Provide the [x, y] coordinate of the cell's center where the given text is located.  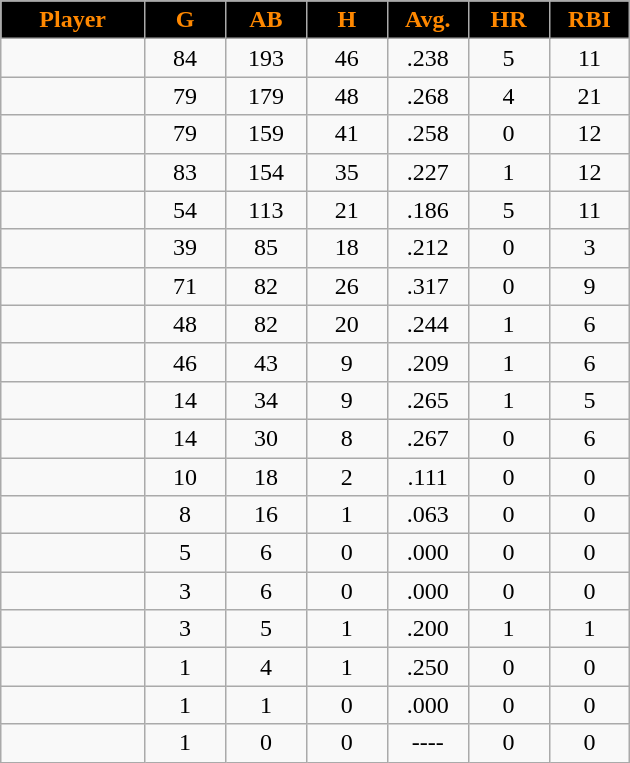
34 [266, 400]
.111 [428, 477]
HR [508, 20]
30 [266, 438]
.186 [428, 210]
10 [186, 477]
2 [346, 477]
H [346, 20]
85 [266, 248]
54 [186, 210]
.212 [428, 248]
41 [346, 134]
.317 [428, 286]
G [186, 20]
.258 [428, 134]
AB [266, 20]
16 [266, 515]
.200 [428, 629]
---- [428, 743]
Avg. [428, 20]
.267 [428, 438]
.244 [428, 324]
179 [266, 96]
.238 [428, 58]
.209 [428, 362]
39 [186, 248]
26 [346, 286]
.227 [428, 172]
.268 [428, 96]
RBI [590, 20]
.265 [428, 400]
.250 [428, 667]
113 [266, 210]
154 [266, 172]
193 [266, 58]
.063 [428, 515]
20 [346, 324]
159 [266, 134]
71 [186, 286]
35 [346, 172]
83 [186, 172]
84 [186, 58]
Player [73, 20]
43 [266, 362]
